Return [X, Y] of the center of cell containing provided text 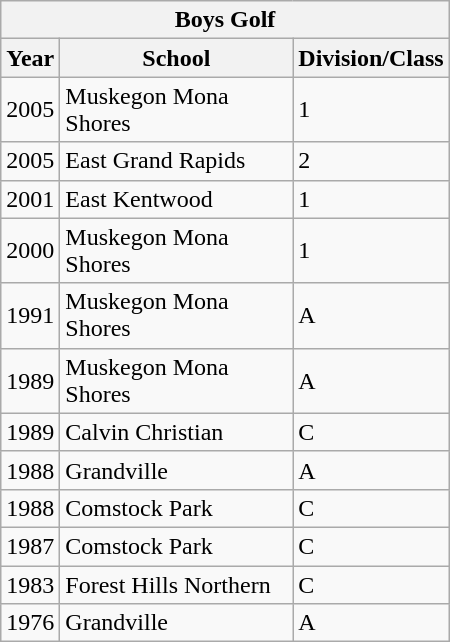
1991 [30, 316]
Year [30, 58]
2000 [30, 250]
Forest Hills Northern [176, 585]
East Grand Rapids [176, 161]
1987 [30, 546]
School [176, 58]
1983 [30, 585]
Boys Golf [225, 20]
2001 [30, 199]
East Kentwood [176, 199]
Division/Class [371, 58]
2 [371, 161]
Calvin Christian [176, 432]
1976 [30, 623]
